Return [x, y] of the center of cell containing provided text 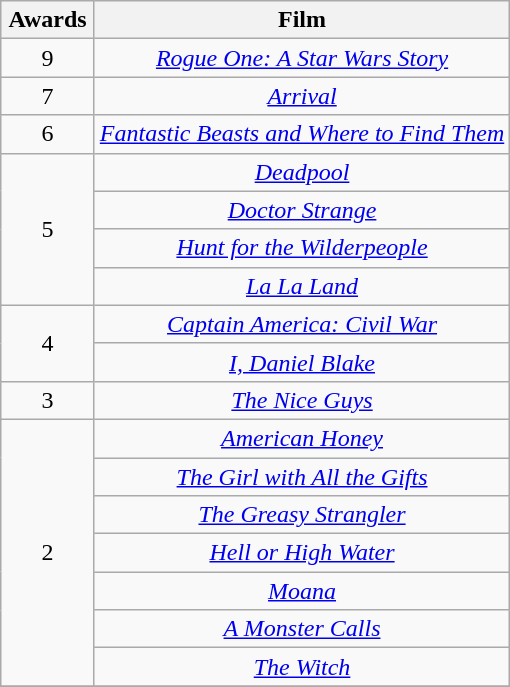
4 [48, 343]
Awards [48, 20]
Moana [302, 591]
Doctor Strange [302, 210]
The Witch [302, 667]
2 [48, 552]
Arrival [302, 96]
6 [48, 134]
3 [48, 400]
La La Land [302, 286]
The Nice Guys [302, 400]
Captain America: Civil War [302, 324]
7 [48, 96]
A Monster Calls [302, 629]
I, Daniel Blake [302, 362]
Deadpool [302, 172]
The Greasy Strangler [302, 515]
American Honey [302, 438]
Hell or High Water [302, 553]
5 [48, 229]
Fantastic Beasts and Where to Find Them [302, 134]
9 [48, 58]
Hunt for the Wilderpeople [302, 248]
Film [302, 20]
Rogue One: A Star Wars Story [302, 58]
The Girl with All the Gifts [302, 477]
